Return [x, y] of the center of cell containing provided text 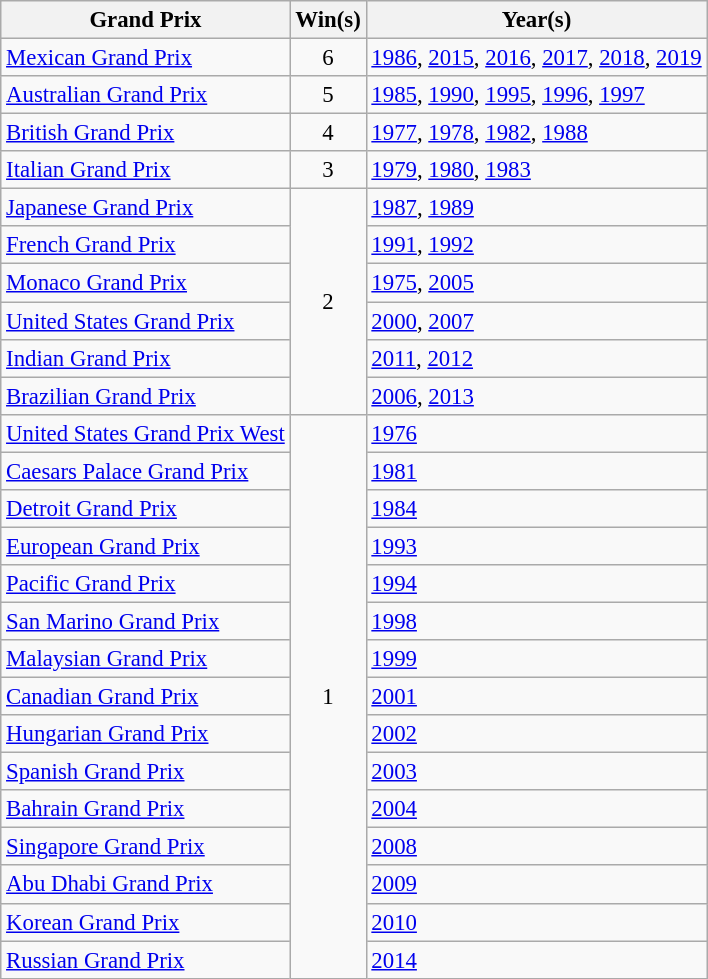
Win(s) [328, 20]
3 [328, 170]
2009 [536, 885]
Detroit Grand Prix [146, 509]
Australian Grand Prix [146, 95]
1986, 2015, 2016, 2017, 2018, 2019 [536, 58]
Singapore Grand Prix [146, 847]
1994 [536, 584]
2003 [536, 772]
1998 [536, 621]
1987, 1989 [536, 208]
Grand Prix [146, 20]
Italian Grand Prix [146, 170]
Hungarian Grand Prix [146, 734]
Spanish Grand Prix [146, 772]
Japanese Grand Prix [146, 208]
2001 [536, 697]
1976 [536, 433]
Russian Grand Prix [146, 960]
2011, 2012 [536, 358]
2002 [536, 734]
1975, 2005 [536, 283]
Caesars Palace Grand Prix [146, 471]
United States Grand Prix West [146, 433]
French Grand Prix [146, 245]
1984 [536, 509]
6 [328, 58]
2000, 2007 [536, 321]
Mexican Grand Prix [146, 58]
Bahrain Grand Prix [146, 809]
Brazilian Grand Prix [146, 396]
1981 [536, 471]
Indian Grand Prix [146, 358]
2004 [536, 809]
Monaco Grand Prix [146, 283]
2 [328, 302]
Korean Grand Prix [146, 922]
Canadian Grand Prix [146, 697]
2010 [536, 922]
Malaysian Grand Prix [146, 659]
1991, 1992 [536, 245]
2014 [536, 960]
1999 [536, 659]
1977, 1978, 1982, 1988 [536, 133]
Abu Dhabi Grand Prix [146, 885]
Pacific Grand Prix [146, 584]
2006, 2013 [536, 396]
San Marino Grand Prix [146, 621]
Year(s) [536, 20]
British Grand Prix [146, 133]
1979, 1980, 1983 [536, 170]
European Grand Prix [146, 546]
1993 [536, 546]
1 [328, 696]
5 [328, 95]
2008 [536, 847]
United States Grand Prix [146, 321]
1985, 1990, 1995, 1996, 1997 [536, 95]
4 [328, 133]
